Find where the given text appears and provide that cell's center as [X, Y] coordinate. 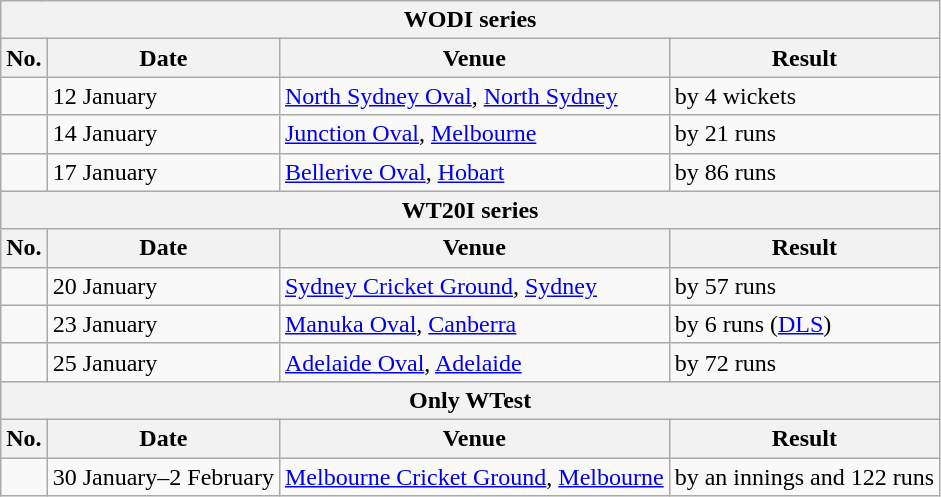
WODI series [470, 20]
14 January [163, 134]
Melbourne Cricket Ground, Melbourne [474, 477]
12 January [163, 96]
17 January [163, 172]
20 January [163, 286]
by 72 runs [804, 362]
North Sydney Oval, North Sydney [474, 96]
Bellerive Oval, Hobart [474, 172]
30 January–2 February [163, 477]
Sydney Cricket Ground, Sydney [474, 286]
by an innings and 122 runs [804, 477]
Only WTest [470, 400]
25 January [163, 362]
by 57 runs [804, 286]
by 86 runs [804, 172]
Manuka Oval, Canberra [474, 324]
by 21 runs [804, 134]
Adelaide Oval, Adelaide [474, 362]
Junction Oval, Melbourne [474, 134]
WT20I series [470, 210]
by 6 runs (DLS) [804, 324]
by 4 wickets [804, 96]
23 January [163, 324]
